Return [X, Y] of the center of cell containing provided text 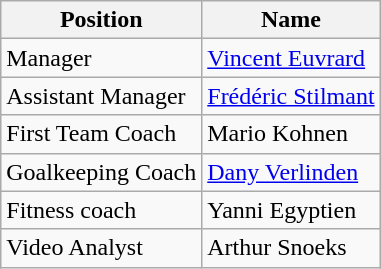
Arthur Snoeks [291, 248]
Position [102, 20]
Name [291, 20]
Manager [102, 58]
Vincent Euvrard [291, 58]
Dany Verlinden [291, 172]
Mario Kohnen [291, 134]
Yanni Egyptien [291, 210]
Frédéric Stilmant [291, 96]
Assistant Manager [102, 96]
First Team Coach [102, 134]
Goalkeeping Coach [102, 172]
Fitness coach [102, 210]
Video Analyst [102, 248]
